Return (X, Y) of the center of cell containing provided text 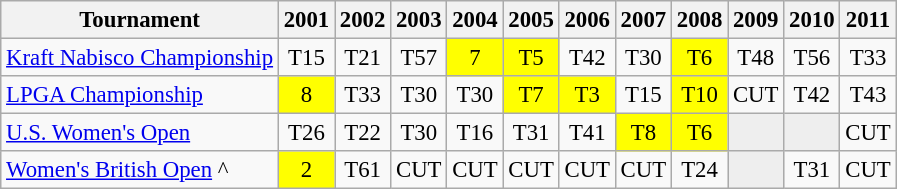
T57 (419, 58)
T10 (699, 95)
LPGA Championship (140, 95)
2 (306, 170)
T26 (306, 133)
T22 (363, 133)
T48 (756, 58)
T7 (531, 95)
2008 (699, 20)
T21 (363, 58)
8 (306, 95)
T43 (868, 95)
T3 (587, 95)
Kraft Nabisco Championship (140, 58)
T41 (587, 133)
Women's British Open ^ (140, 170)
T56 (812, 58)
T24 (699, 170)
2004 (475, 20)
2003 (419, 20)
T16 (475, 133)
2005 (531, 20)
T8 (643, 133)
2007 (643, 20)
2009 (756, 20)
2006 (587, 20)
2002 (363, 20)
2001 (306, 20)
2010 (812, 20)
T61 (363, 170)
Tournament (140, 20)
U.S. Women's Open (140, 133)
2011 (868, 20)
T5 (531, 58)
7 (475, 58)
